Search for the cell housing the specified text and yield its (x, y) center coordinate. 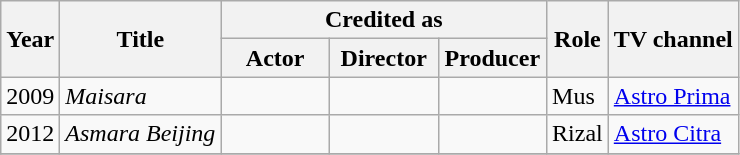
Year (30, 39)
2009 (30, 96)
Astro Prima (673, 96)
Mus (578, 96)
Role (578, 39)
Rizal (578, 134)
Astro Citra (673, 134)
Asmara Beijing (140, 134)
Title (140, 39)
Credited as (384, 20)
Actor (276, 58)
TV channel (673, 39)
Producer (492, 58)
Director (384, 58)
Maisara (140, 96)
2012 (30, 134)
